Determine the (X, Y) coordinate at the center of the cell enclosing the given text.  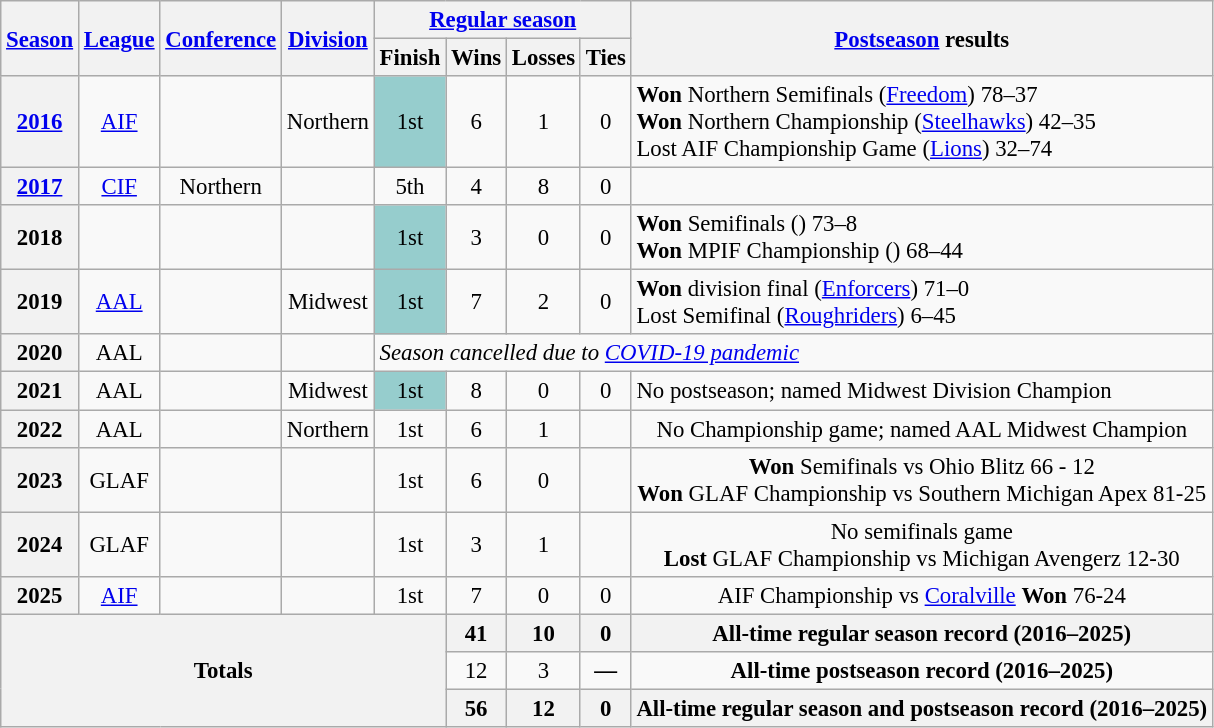
2018 (40, 238)
2 (544, 302)
2019 (40, 302)
No Championship game; named AAL Midwest Champion (922, 429)
Totals (224, 670)
Ties (606, 58)
AIF Championship vs Coralville Won 76-24 (922, 595)
All-time regular season and postseason record (2016–2025) (922, 708)
2024 (40, 544)
Won Semifinals vs Ohio Blitz 66 - 12Won GLAF Championship vs Southern Michigan Apex 81-25 (922, 480)
2021 (40, 391)
10 (544, 633)
4 (476, 187)
2022 (40, 429)
All-time postseason record (2016–2025) (922, 671)
Losses (544, 58)
Finish (410, 58)
2017 (40, 187)
Conference (221, 38)
No semifinals gameLost GLAF Championship vs Michigan Avengerz 12-30 (922, 544)
2016 (40, 122)
Postseason results (922, 38)
2023 (40, 480)
41 (476, 633)
All-time regular season record (2016–2025) (922, 633)
2025 (40, 595)
— (606, 671)
Regular season (502, 20)
56 (476, 708)
CIF (118, 187)
Division (328, 38)
League (118, 38)
5th (410, 187)
2020 (40, 353)
Won Northern Semifinals (Freedom) 78–37Won Northern Championship (Steelhawks) 42–35Lost AIF Championship Game (Lions) 32–74 (922, 122)
No postseason; named Midwest Division Champion (922, 391)
Season (40, 38)
Wins (476, 58)
Won division final (Enforcers) 71–0Lost Semifinal (Roughriders) 6–45 (922, 302)
Won Semifinals () 73–8Won MPIF Championship () 68–44 (922, 238)
Season cancelled due to COVID-19 pandemic (793, 353)
